From the cell containing the given text, extract its center point as (x, y) coordinate. 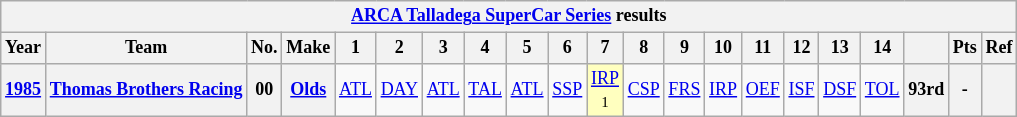
ARCA Talladega SuperCar Series results (509, 16)
IRP (724, 90)
No. (264, 48)
8 (644, 48)
93rd (926, 90)
IRP1 (606, 90)
OEF (762, 90)
4 (485, 48)
6 (568, 48)
SSP (568, 90)
Ref (999, 48)
3 (443, 48)
14 (882, 48)
Pts (966, 48)
FRS (684, 90)
Team (146, 48)
TOL (882, 90)
Year (24, 48)
Olds (308, 90)
2 (399, 48)
DSF (840, 90)
Make (308, 48)
DAY (399, 90)
9 (684, 48)
11 (762, 48)
10 (724, 48)
13 (840, 48)
5 (527, 48)
00 (264, 90)
ISF (802, 90)
1985 (24, 90)
7 (606, 48)
Thomas Brothers Racing (146, 90)
CSP (644, 90)
- (966, 90)
1 (356, 48)
TAL (485, 90)
12 (802, 48)
